Determine the (X, Y) coordinate at the center of the cell enclosing the given text.  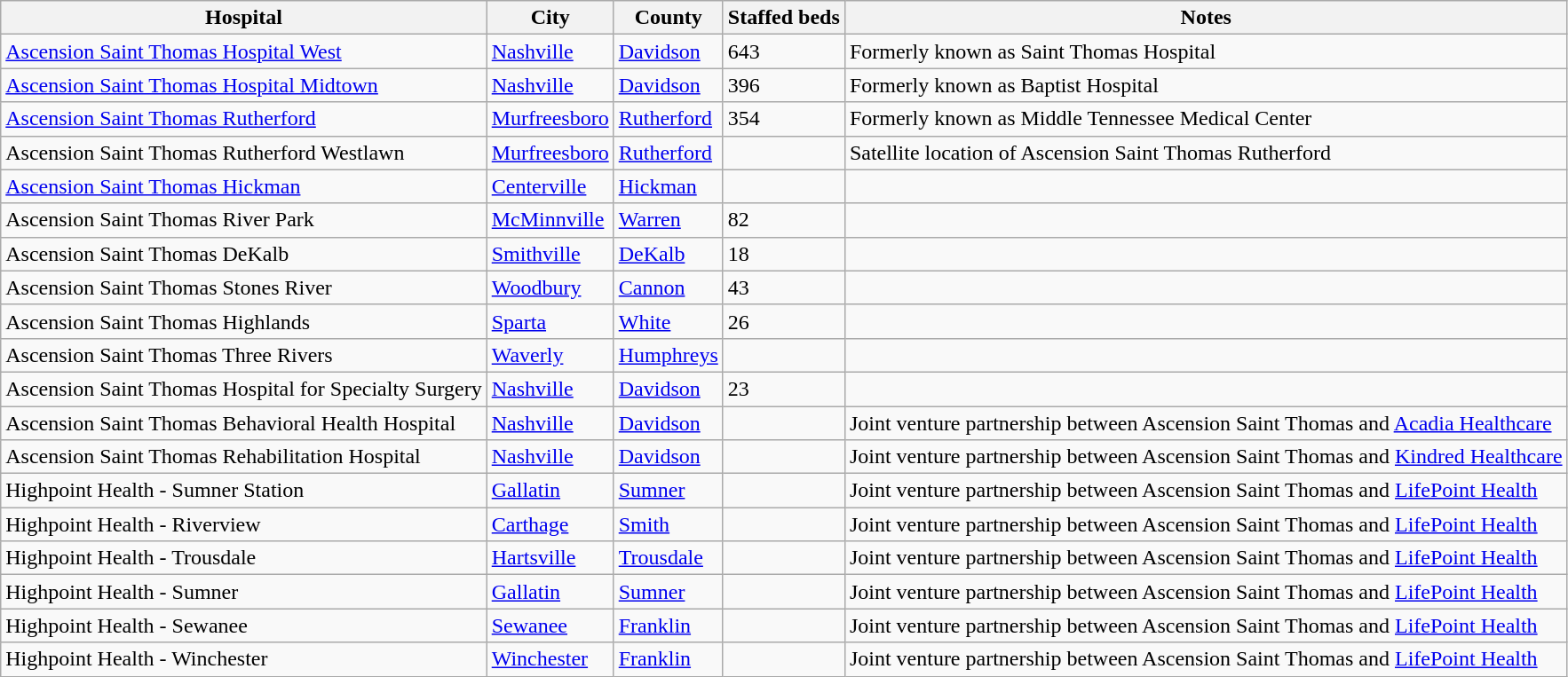
Ascension Saint Thomas Rutherford Westlawn (243, 153)
396 (783, 85)
DeKalb (668, 254)
Highpoint Health - Sumner Station (243, 491)
Winchester (550, 659)
Smithville (550, 254)
Warren (668, 220)
Hickman (668, 186)
Woodbury (550, 287)
Cannon (668, 287)
City (550, 18)
Highpoint Health - Winchester (243, 659)
Ascension Saint Thomas DeKalb (243, 254)
Sparta (550, 321)
County (668, 18)
Joint venture partnership between Ascension Saint Thomas and Kindred Healthcare (1206, 457)
354 (783, 119)
Smith (668, 524)
26 (783, 321)
Ascension Saint Thomas Three Rivers (243, 355)
Centerville (550, 186)
Highpoint Health - Riverview (243, 524)
23 (783, 389)
Ascension Saint Thomas River Park (243, 220)
Formerly known as Saint Thomas Hospital (1206, 51)
Ascension Saint Thomas Hospital Midtown (243, 85)
Highpoint Health - Trousdale (243, 558)
43 (783, 287)
Notes (1206, 18)
Hospital (243, 18)
Trousdale (668, 558)
Ascension Saint Thomas Rutherford (243, 119)
Highpoint Health - Sumner (243, 592)
Satellite location of Ascension Saint Thomas Rutherford (1206, 153)
Ascension Saint Thomas Hickman (243, 186)
Ascension Saint Thomas Highlands (243, 321)
Staffed beds (783, 18)
Ascension Saint Thomas Rehabilitation Hospital (243, 457)
White (668, 321)
Formerly known as Middle Tennessee Medical Center (1206, 119)
Formerly known as Baptist Hospital (1206, 85)
Joint venture partnership between Ascension Saint Thomas and Acadia Healthcare (1206, 423)
643 (783, 51)
82 (783, 220)
Ascension Saint Thomas Behavioral Health Hospital (243, 423)
Humphreys (668, 355)
Ascension Saint Thomas Hospital for Specialty Surgery (243, 389)
Ascension Saint Thomas Hospital West (243, 51)
Carthage (550, 524)
McMinnville (550, 220)
Highpoint Health - Sewanee (243, 626)
Waverly (550, 355)
Ascension Saint Thomas Stones River (243, 287)
Hartsville (550, 558)
Sewanee (550, 626)
18 (783, 254)
